Extract the [X, Y] coordinate from the center of the cell holding the provided text.  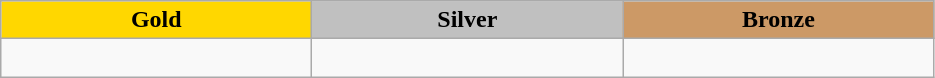
Silver [468, 20]
Bronze [778, 20]
Gold [156, 20]
